Extract the (x, y) coordinate from the center of the cell holding the provided text.  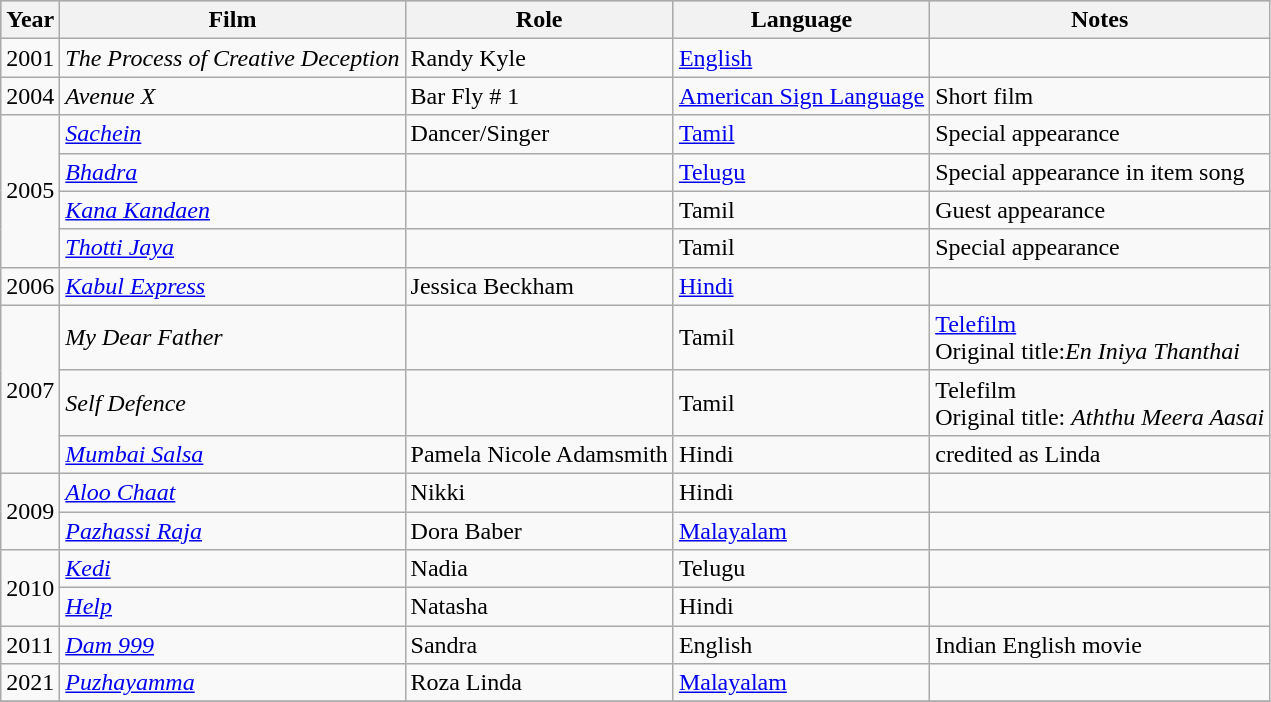
My Dear Father (232, 338)
Language (801, 20)
2005 (30, 191)
Roza Linda (539, 683)
2009 (30, 511)
Dancer/Singer (539, 134)
Nikki (539, 492)
2010 (30, 588)
The Process of Creative Deception (232, 58)
Help (232, 607)
American Sign Language (801, 96)
Avenue X (232, 96)
Aloo Chaat (232, 492)
Self Defence (232, 402)
2006 (30, 286)
Natasha (539, 607)
TelefilmOriginal title:En Iniya Thanthai (1100, 338)
Film (232, 20)
Year (30, 20)
2004 (30, 96)
Pamela Nicole Adamsmith (539, 454)
Mumbai Salsa (232, 454)
Kabul Express (232, 286)
Jessica Beckham (539, 286)
Thotti Jaya (232, 248)
Randy Kyle (539, 58)
Short film (1100, 96)
2001 (30, 58)
Nadia (539, 569)
Kedi (232, 569)
TelefilmOriginal title: Aththu Meera Aasai (1100, 402)
Role (539, 20)
Bar Fly # 1 (539, 96)
Sachein (232, 134)
Puzhayamma (232, 683)
Pazhassi Raja (232, 531)
Guest appearance (1100, 210)
Notes (1100, 20)
Indian English movie (1100, 645)
2007 (30, 389)
Special appearance in item song (1100, 172)
credited as Linda (1100, 454)
Dora Baber (539, 531)
Kana Kandaen (232, 210)
2021 (30, 683)
Bhadra (232, 172)
Dam 999 (232, 645)
Sandra (539, 645)
2011 (30, 645)
